Return (X, Y) of the center of cell containing provided text 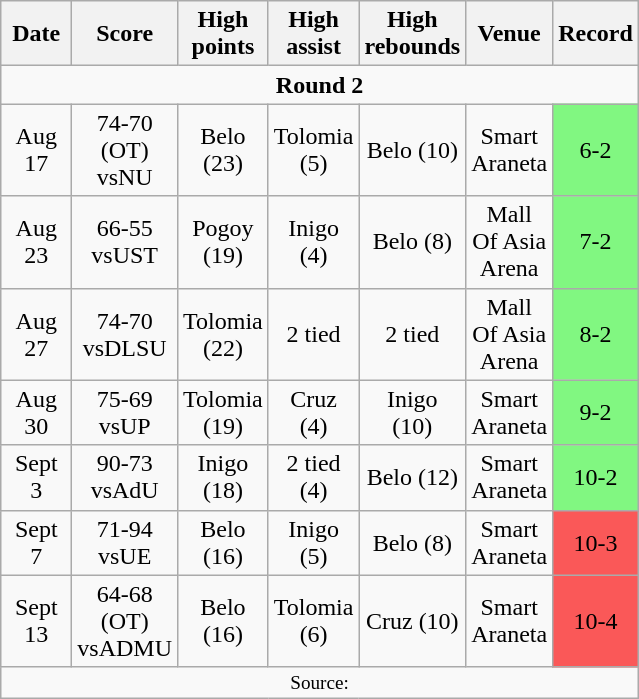
66-55 vsUST (125, 242)
Belo (10) (412, 150)
Sept 13 (36, 621)
2 tied (4) (314, 478)
Date (36, 34)
7-2 (596, 242)
Tolomia (22) (224, 334)
74-70 (OT) vsNU (125, 150)
9-2 (596, 412)
Sept 3 (36, 478)
Aug 23 (36, 242)
Venue (510, 34)
75-69 vsUP (125, 412)
Aug 27 (36, 334)
10-4 (596, 621)
Record (596, 34)
High points (224, 34)
Tolomia (5) (314, 150)
Aug 17 (36, 150)
Belo (12) (412, 478)
Cruz (4) (314, 412)
Inigo (5) (314, 542)
Inigo (4) (314, 242)
74-70 vsDLSU (125, 334)
Inigo (10) (412, 412)
6-2 (596, 150)
High rebounds (412, 34)
Tolomia (19) (224, 412)
Tolomia (6) (314, 621)
Source: (320, 683)
Score (125, 34)
10-3 (596, 542)
Aug 30 (36, 412)
8-2 (596, 334)
Inigo (18) (224, 478)
Pogoy (19) (224, 242)
Round 2 (320, 85)
Cruz (10) (412, 621)
Belo (23) (224, 150)
Sept 7 (36, 542)
10-2 (596, 478)
64-68 (OT) vsADMU (125, 621)
71-94 vsUE (125, 542)
90-73 vsAdU (125, 478)
High assist (314, 34)
